Provide the [x, y] coordinate of the cell's center where the given text is located.  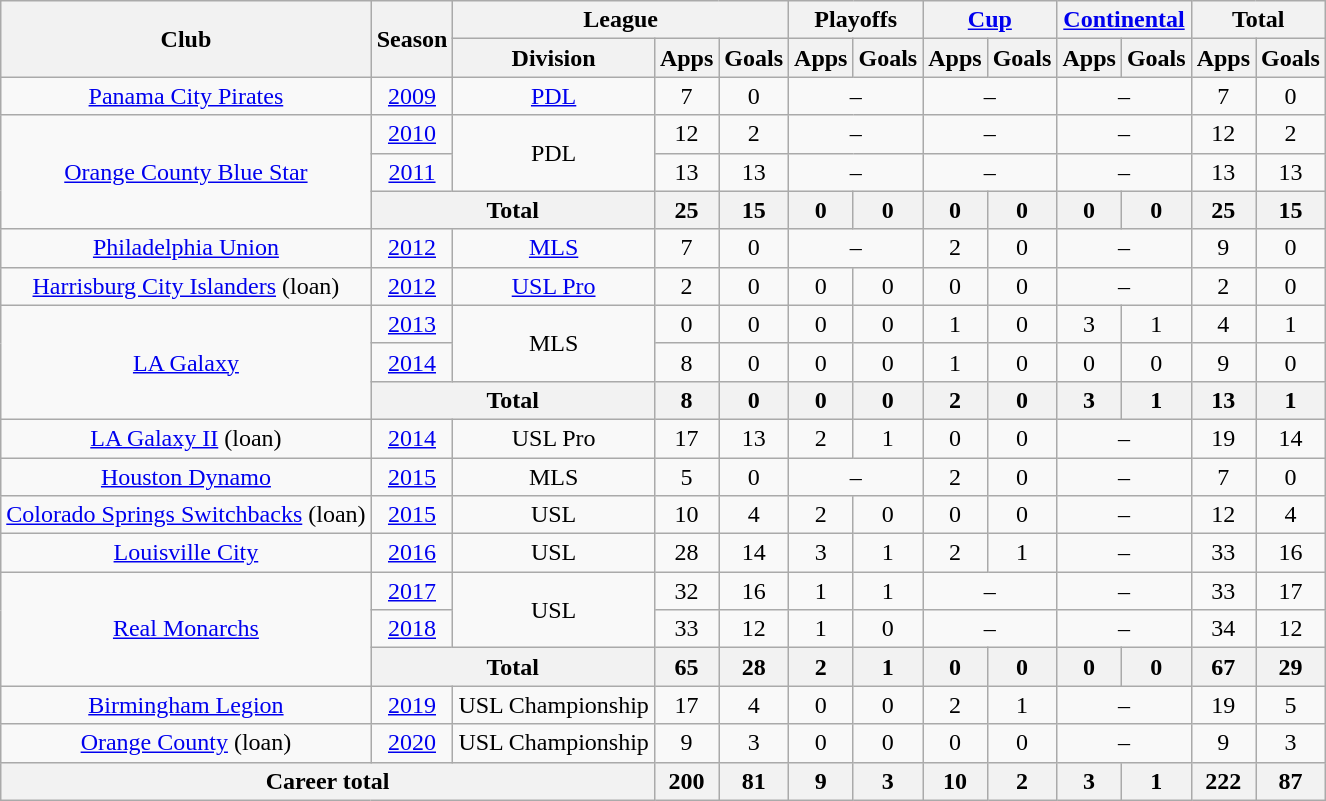
2018 [412, 629]
32 [686, 591]
Orange County Blue Star [186, 172]
222 [1223, 781]
LA Galaxy II (loan) [186, 438]
Career total [328, 781]
Division [554, 58]
LA Galaxy [186, 362]
2017 [412, 591]
Orange County (loan) [186, 743]
67 [1223, 667]
87 [1291, 781]
34 [1223, 629]
Playoffs [856, 20]
2009 [412, 96]
Panama City Pirates [186, 96]
Club [186, 39]
29 [1291, 667]
2016 [412, 553]
Louisville City [186, 553]
81 [754, 781]
2020 [412, 743]
2019 [412, 705]
Colorado Springs Switchbacks (loan) [186, 515]
Harrisburg City Islanders (loan) [186, 286]
Season [412, 39]
2013 [412, 324]
2011 [412, 172]
Continental [1124, 20]
2010 [412, 134]
Real Monarchs [186, 629]
65 [686, 667]
League [621, 20]
Philadelphia Union [186, 248]
200 [686, 781]
Cup [990, 20]
Houston Dynamo [186, 477]
Birmingham Legion [186, 705]
